From the cell containing the given text, extract its center point as [x, y] coordinate. 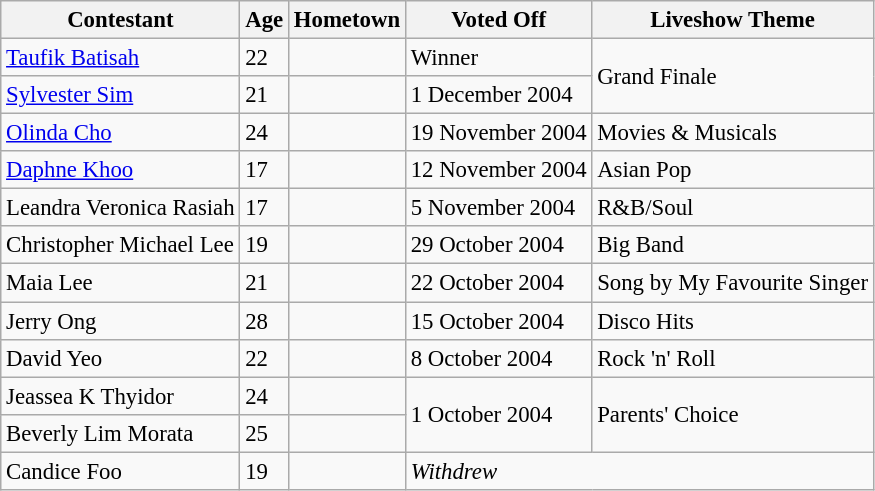
Rock 'n' Roll [732, 358]
Song by My Favourite Singer [732, 283]
Olinda Cho [120, 133]
19 November 2004 [498, 133]
Christopher Michael Lee [120, 245]
Voted Off [498, 20]
12 November 2004 [498, 170]
22 October 2004 [498, 283]
Parents' Choice [732, 414]
28 [264, 321]
Withdrew [639, 471]
1 December 2004 [498, 95]
Beverly Lim Morata [120, 433]
Maia Lee [120, 283]
Winner [498, 58]
Age [264, 20]
Grand Finale [732, 76]
Disco Hits [732, 321]
5 November 2004 [498, 208]
Hometown [346, 20]
Candice Foo [120, 471]
29 October 2004 [498, 245]
Asian Pop [732, 170]
Jeassea K Thyidor [120, 396]
Movies & Musicals [732, 133]
15 October 2004 [498, 321]
Taufik Batisah [120, 58]
Sylvester Sim [120, 95]
Contestant [120, 20]
R&B/Soul [732, 208]
8 October 2004 [498, 358]
25 [264, 433]
David Yeo [120, 358]
Liveshow Theme [732, 20]
Jerry Ong [120, 321]
Daphne Khoo [120, 170]
Big Band [732, 245]
Leandra Veronica Rasiah [120, 208]
1 October 2004 [498, 414]
